Detect which cell encompasses the target text, then output its [x, y] center coordinate. 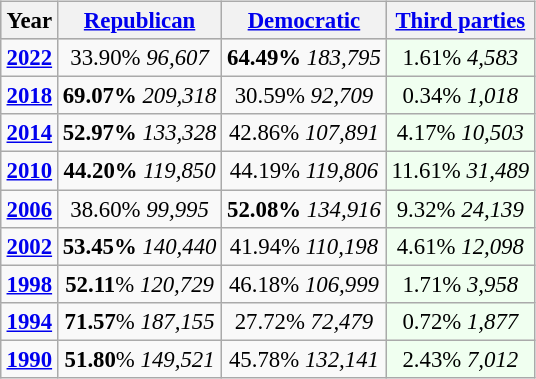
2014 [29, 133]
4.17% 10,503 [460, 133]
42.86% 107,891 [304, 133]
44.20% 119,850 [139, 171]
51.80% 149,521 [139, 359]
2010 [29, 171]
2.43% 7,012 [460, 359]
11.61% 31,489 [460, 171]
2018 [29, 96]
52.08% 134,916 [304, 209]
71.57% 187,155 [139, 321]
9.32% 24,139 [460, 209]
Year [29, 21]
27.72% 72,479 [304, 321]
2006 [29, 209]
44.19% 119,806 [304, 171]
4.61% 12,098 [460, 246]
46.18% 106,999 [304, 284]
0.72% 1,877 [460, 321]
1.61% 4,583 [460, 58]
38.60% 99,995 [139, 209]
64.49% 183,795 [304, 58]
Democratic [304, 21]
1990 [29, 359]
69.07% 209,318 [139, 96]
0.34% 1,018 [460, 96]
1998 [29, 284]
52.97% 133,328 [139, 133]
2022 [29, 58]
Republican [139, 21]
41.94% 110,198 [304, 246]
1.71% 3,958 [460, 284]
33.90% 96,607 [139, 58]
2002 [29, 246]
45.78% 132,141 [304, 359]
1994 [29, 321]
52.11% 120,729 [139, 284]
Third parties [460, 21]
30.59% 92,709 [304, 96]
53.45% 140,440 [139, 246]
